Capture the cell that displays the provided text and extract its [X, Y] central coordinate. 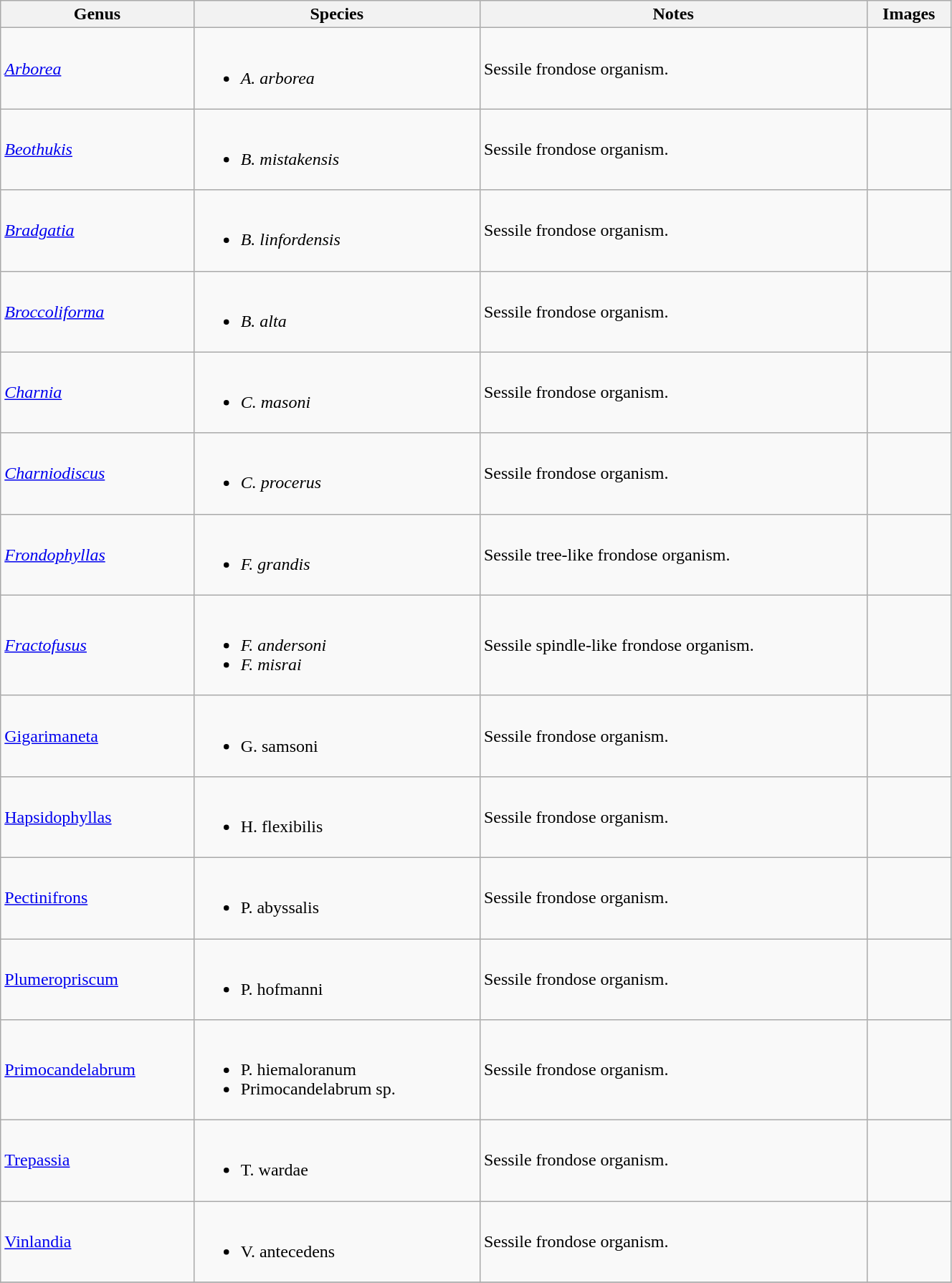
T. wardae [337, 1161]
Broccoliforma [97, 311]
Charniodiscus [97, 473]
Images [909, 14]
P. hiemaloranumPrimocandelabrum sp. [337, 1070]
Pectinifrons [97, 897]
Beothukis [97, 149]
B. mistakensis [337, 149]
F. grandis [337, 555]
Hapsidophyllas [97, 817]
Trepassia [97, 1161]
Genus [97, 14]
C. masoni [337, 393]
H. flexibilis [337, 817]
A. arborea [337, 69]
Frondophyllas [97, 555]
Notes [673, 14]
Arborea [97, 69]
Species [337, 14]
V. antecedens [337, 1241]
G. samsoni [337, 735]
P. abyssalis [337, 897]
Sessile spindle-like frondose organism. [673, 645]
B. alta [337, 311]
Bradgatia [97, 231]
Primocandelabrum [97, 1070]
Charnia [97, 393]
B. linfordensis [337, 231]
Plumeropriscum [97, 979]
P. hofmanni [337, 979]
F. andersoniF. misrai [337, 645]
C. procerus [337, 473]
Gigarimaneta [97, 735]
Fractofusus [97, 645]
Vinlandia [97, 1241]
Sessile tree-like frondose organism. [673, 555]
